Pinpoint the cell where the given text exists, returning its [X, Y] midpoint coordinate. 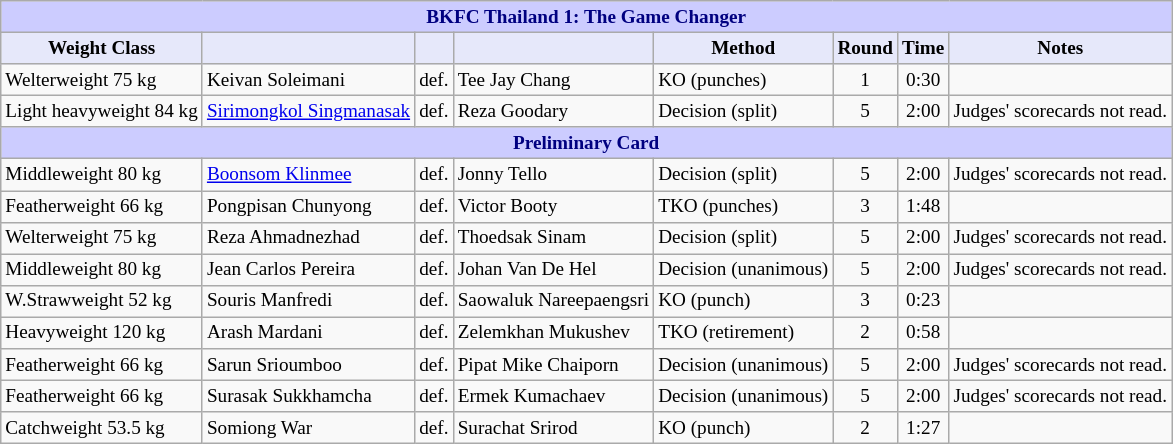
0:58 [922, 333]
Victor Booty [554, 206]
Ermek Kumachaev [554, 396]
Saowaluk Nareepaengsri [554, 301]
Boonsom Klinmee [308, 175]
Tee Jay Chang [554, 80]
Time [922, 48]
Round [866, 48]
Johan Van De Hel [554, 270]
Somiong War [308, 428]
Souris Manfredi [308, 301]
1:48 [922, 206]
Preliminary Card [586, 143]
Zelemkhan Mukushev [554, 333]
1 [866, 80]
Catchweight 53.5 kg [102, 428]
Sarun Srioumboo [308, 365]
Notes [1060, 48]
0:23 [922, 301]
Surasak Sukkhamcha [308, 396]
Pongpisan Chunyong [308, 206]
BKFC Thailand 1: The Game Changer [586, 17]
TKO (punches) [744, 206]
Surachat Srirod [554, 428]
Method [744, 48]
Thoedsak Sinam [554, 238]
Jonny Tello [554, 175]
Weight Class [102, 48]
Keivan Soleimani [308, 80]
Arash Mardani [308, 333]
Heavyweight 120 kg [102, 333]
Reza Ahmadnezhad [308, 238]
W.Strawweight 52 kg [102, 301]
0:30 [922, 80]
Sirimongkol Singmanasak [308, 111]
Pipat Mike Chaiporn [554, 365]
Light heavyweight 84 kg [102, 111]
TKO (retirement) [744, 333]
1:27 [922, 428]
KO (punches) [744, 80]
Reza Goodary [554, 111]
Jean Carlos Pereira [308, 270]
